Find where the given text appears and provide that cell's center as (X, Y) coordinate. 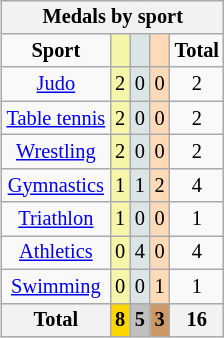
Athletics (56, 253)
Wrestling (56, 152)
Swimming (56, 286)
Triathlon (56, 219)
8 (120, 320)
16 (197, 320)
Sport (56, 51)
Gymnastics (56, 185)
Medals by sport (113, 17)
5 (140, 320)
Judo (56, 84)
3 (160, 320)
Table tennis (56, 118)
